Return (X, Y) of the center of cell containing provided text 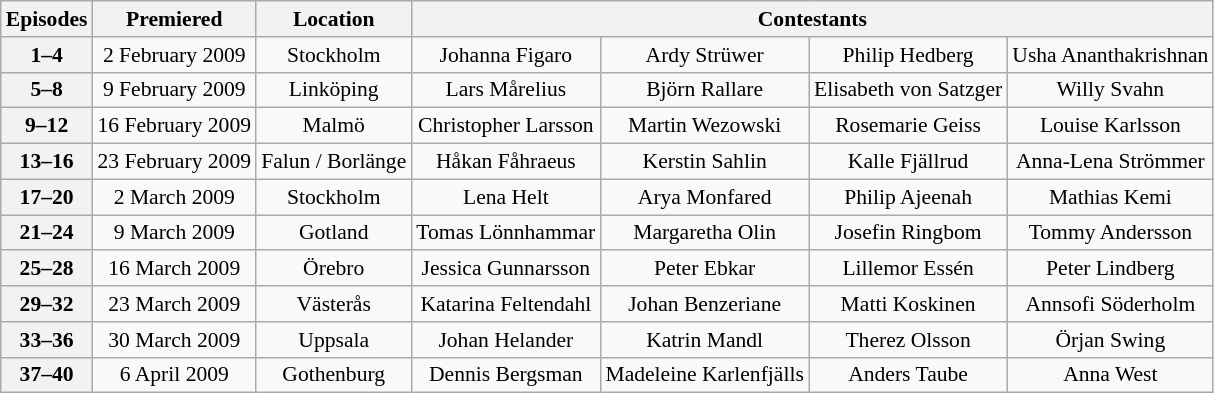
Gothenburg (334, 375)
Jessica Gunnarsson (506, 269)
Philip Ajeenah (908, 197)
Therez Olsson (908, 340)
Matti Koskinen (908, 304)
16 March 2009 (174, 269)
16 February 2009 (174, 126)
Johan Benzeriane (704, 304)
9 March 2009 (174, 233)
Malmö (334, 126)
Johan Helander (506, 340)
Usha Ananthakrishnan (1110, 55)
Peter Ebkar (704, 269)
Peter Lindberg (1110, 269)
Episodes (47, 19)
Louise Karlsson (1110, 126)
1–4 (47, 55)
Location (334, 19)
2 February 2009 (174, 55)
Contestants (812, 19)
Martin Wezowski (704, 126)
Annsofi Söderholm (1110, 304)
Madeleine Karlenfjälls (704, 375)
33–36 (47, 340)
Björn Rallare (704, 90)
9 February 2009 (174, 90)
30 March 2009 (174, 340)
6 April 2009 (174, 375)
29–32 (47, 304)
Ardy Strüwer (704, 55)
Linköping (334, 90)
Lars Mårelius (506, 90)
Arya Monfared (704, 197)
Elisabeth von Satzger (908, 90)
Tommy Andersson (1110, 233)
Philip Hedberg (908, 55)
23 February 2009 (174, 162)
2 March 2009 (174, 197)
Gotland (334, 233)
Lillemor Essén (908, 269)
Christopher Larsson (506, 126)
Anna-Lena Strömmer (1110, 162)
Örebro (334, 269)
Rosemarie Geiss (908, 126)
Örjan Swing (1110, 340)
Josefin Ringbom (908, 233)
Kerstin Sahlin (704, 162)
Premiered (174, 19)
Willy Svahn (1110, 90)
Håkan Fåhraeus (506, 162)
Johanna Figaro (506, 55)
9–12 (47, 126)
Anna West (1110, 375)
Margaretha Olin (704, 233)
Kalle Fjällrud (908, 162)
Tomas Lönnhammar (506, 233)
Katrin Mandl (704, 340)
Lena Helt (506, 197)
13–16 (47, 162)
5–8 (47, 90)
23 March 2009 (174, 304)
Falun / Borlänge (334, 162)
17–20 (47, 197)
37–40 (47, 375)
Anders Taube (908, 375)
25–28 (47, 269)
21–24 (47, 233)
Katarina Feltendahl (506, 304)
Mathias Kemi (1110, 197)
Dennis Bergsman (506, 375)
Uppsala (334, 340)
Västerås (334, 304)
